Detect which cell encompasses the target text, then output its [x, y] center coordinate. 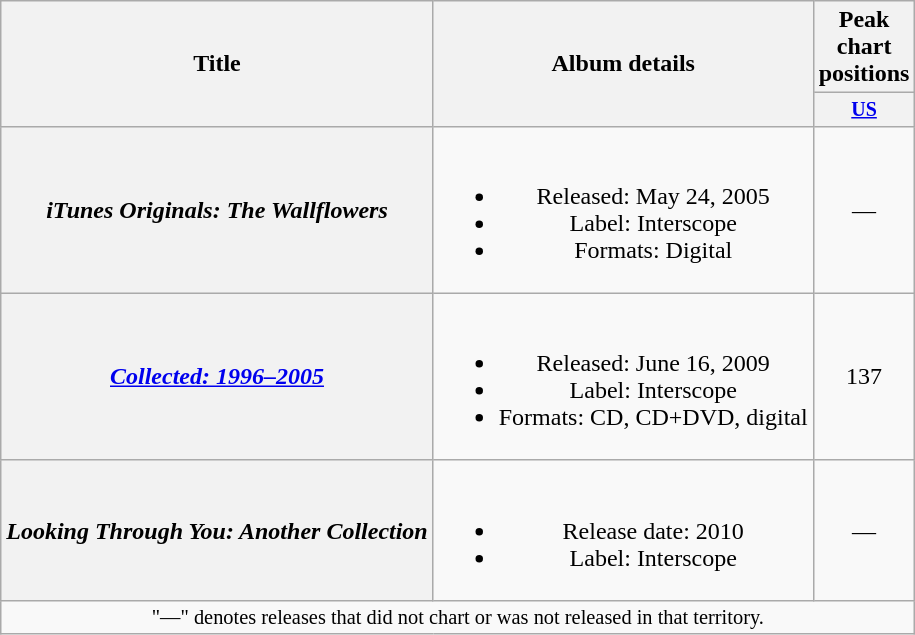
"—" denotes releases that did not chart or was not released in that territory. [458, 617]
Peak chart positions [864, 47]
Album details [623, 64]
Title [217, 64]
Looking Through You: Another Collection [217, 530]
iTunes Originals: The Wallflowers [217, 210]
Release date: 2010Label: Interscope [623, 530]
Released: June 16, 2009Label: InterscopeFormats: CD, CD+DVD, digital [623, 376]
Collected: 1996–2005 [217, 376]
137 [864, 376]
US [864, 110]
Released: May 24, 2005Label: InterscopeFormats: Digital [623, 210]
